Detect which cell encompasses the target text, then output its [x, y] center coordinate. 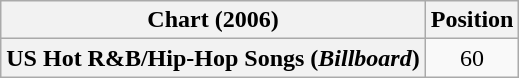
Position [472, 20]
Chart (2006) [213, 20]
60 [472, 58]
US Hot R&B/Hip-Hop Songs (Billboard) [213, 58]
